Provide the [x, y] coordinate of the cell's center where the given text is located.  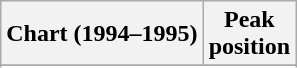
Peakposition [249, 34]
Chart (1994–1995) [102, 34]
